Extract the (x, y) coordinate from the center of the cell holding the provided text.  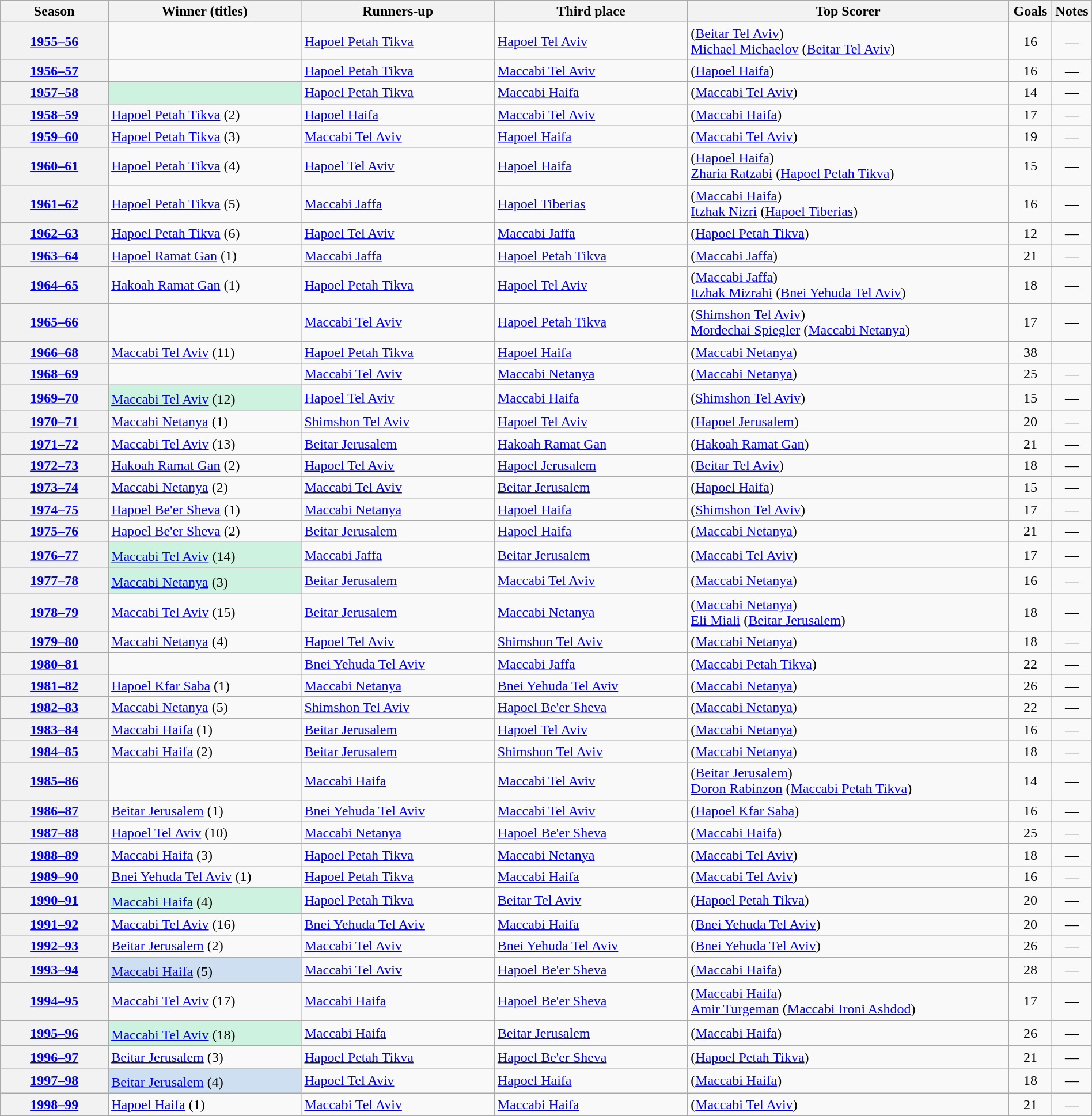
1988–89 (54, 855)
Goals (1030, 12)
(Maccabi Haifa)Amir Turgeman (Maccabi Ironi Ashdod) (848, 1002)
Maccabi Tel Aviv (16) (205, 924)
Hapoel Tel Aviv (10) (205, 833)
Hakoah Ramat Gan (591, 443)
Hapoel Be'er Sheva (1) (205, 509)
(Maccabi Netanya)Eli Miali (Beitar Jerusalem) (848, 613)
1975–76 (54, 531)
(Beitar Jerusalem)Doron Rabinzon (Maccabi Petah Tikva) (848, 781)
Hapoel Petah Tikva (6) (205, 233)
Maccabi Tel Aviv (12) (205, 398)
1995–96 (54, 1033)
Beitar Jerusalem (1) (205, 811)
Hapoel Petah Tikva (5) (205, 204)
Maccabi Tel Aviv (15) (205, 613)
(Beitar Tel Aviv)Michael Michaelov (Beitar Tel Aviv) (848, 41)
Beitar Jerusalem (3) (205, 1057)
(Maccabi Haifa)Itzhak Nizri (Hapoel Tiberias) (848, 204)
Maccabi Netanya (5) (205, 708)
Maccabi Haifa (2) (205, 751)
1994–95 (54, 1002)
1970–71 (54, 422)
Beitar Jerusalem (4) (205, 1080)
1984–85 (54, 751)
Third place (591, 12)
(Hapoel Haifa)Zharia Ratzabi (Hapoel Petah Tikva) (848, 166)
Maccabi Haifa (3) (205, 855)
1978–79 (54, 613)
19 (1030, 136)
1976–77 (54, 555)
Top Scorer (848, 12)
1966–68 (54, 352)
1983–84 (54, 730)
1981–82 (54, 686)
Hapoel Kfar Saba (1) (205, 686)
1997–98 (54, 1080)
12 (1030, 233)
Runners-up (397, 12)
1964–65 (54, 284)
1986–87 (54, 811)
Maccabi Haifa (5) (205, 970)
1979–80 (54, 642)
1973–74 (54, 487)
Hapoel Tiberias (591, 204)
1955–56 (54, 41)
Maccabi Tel Aviv (14) (205, 555)
38 (1030, 352)
1989–90 (54, 876)
Maccabi Netanya (4) (205, 642)
Maccabi Tel Aviv (18) (205, 1033)
(Maccabi Petah Tikva) (848, 664)
1991–92 (54, 924)
Maccabi Netanya (1) (205, 422)
1980–81 (54, 664)
Hapoel Ramat Gan (1) (205, 255)
1956–57 (54, 71)
1992–93 (54, 946)
28 (1030, 970)
1985–86 (54, 781)
Hapoel Jerusalem (591, 465)
1965–66 (54, 322)
(Beitar Tel Aviv) (848, 465)
Maccabi Haifa (1) (205, 730)
1958–59 (54, 115)
1982–83 (54, 708)
1990–91 (54, 901)
1960–61 (54, 166)
1968–69 (54, 374)
(Shimshon Tel Aviv)Mordechai Spiegler (Maccabi Netanya) (848, 322)
Hakoah Ramat Gan (2) (205, 465)
(Maccabi Jaffa)Itzhak Mizrahi (Bnei Yehuda Tel Aviv) (848, 284)
1971–72 (54, 443)
Beitar Jerusalem (2) (205, 946)
Notes (1072, 12)
Maccabi Tel Aviv (13) (205, 443)
Maccabi Haifa (4) (205, 901)
(Hakoah Ramat Gan) (848, 443)
Maccabi Netanya (2) (205, 487)
(Hapoel Kfar Saba) (848, 811)
1957–58 (54, 93)
Hapoel Petah Tikva (3) (205, 136)
1974–75 (54, 509)
Maccabi Tel Aviv (11) (205, 352)
Hapoel Petah Tikva (2) (205, 115)
(Maccabi Jaffa) (848, 255)
1959–60 (54, 136)
Winner (titles) (205, 12)
Maccabi Tel Aviv (17) (205, 1002)
Season (54, 12)
1962–63 (54, 233)
1977–78 (54, 580)
Beitar Tel Aviv (591, 901)
(Hapoel Jerusalem) (848, 422)
Maccabi Netanya (3) (205, 580)
Hapoel Be'er Sheva (2) (205, 531)
1972–73 (54, 465)
1996–97 (54, 1057)
1998–99 (54, 1104)
Hapoel Petah Tikva (4) (205, 166)
Hakoah Ramat Gan (1) (205, 284)
Hapoel Haifa (1) (205, 1104)
1963–64 (54, 255)
1969–70 (54, 398)
1993–94 (54, 970)
1987–88 (54, 833)
Bnei Yehuda Tel Aviv (1) (205, 876)
1961–62 (54, 204)
